Capture the cell that displays the provided text and extract its (X, Y) central coordinate. 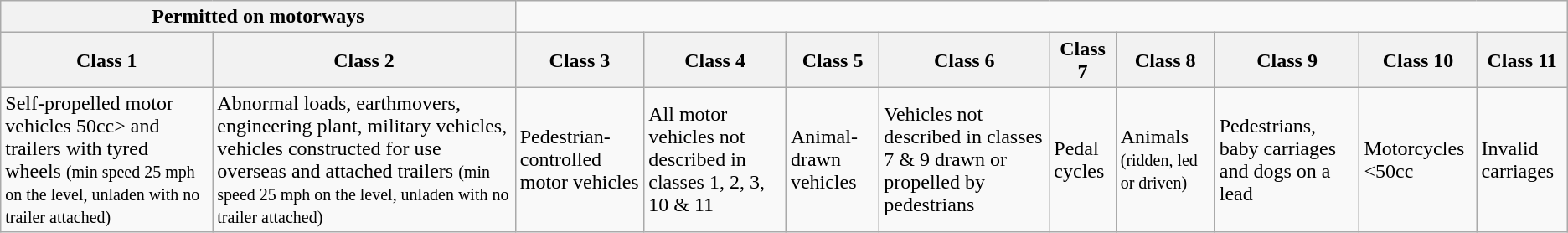
Class 4 (715, 60)
Pedal cycles (1082, 159)
Class 3 (580, 60)
Invalid carriages (1522, 159)
Class 10 (1418, 60)
Class 1 (107, 60)
Animals (ridden, led or driven) (1165, 159)
Class 11 (1522, 60)
Class 7 (1082, 60)
Vehicles not described in classes 7 & 9 drawn or propelled by pedestrians (965, 159)
Class 5 (833, 60)
Animal-drawn vehicles (833, 159)
All motor vehicles not described in classes 1, 2, 3, 10 & 11 (715, 159)
Permitted on motorways (258, 17)
Class 2 (364, 60)
Self-propelled motor vehicles 50cc> and trailers with tyred wheels (min speed 25 mph on the level, unladen with no trailer attached) (107, 159)
Class 6 (965, 60)
Class 8 (1165, 60)
Pedestrians, baby carriages and dogs on a lead (1287, 159)
Pedestrian-controlled motor vehicles (580, 159)
Class 9 (1287, 60)
Motorcycles <50cc (1418, 159)
